Identify which cell holds the provided text, then report its [x, y] central coordinate. 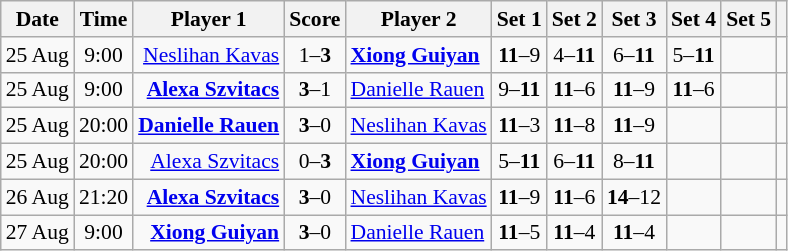
Player 1 [208, 19]
11–5 [520, 233]
Date [38, 19]
3–1 [314, 90]
8–11 [634, 162]
Time [104, 19]
Set 5 [748, 19]
1–3 [314, 55]
Player 2 [418, 19]
0–3 [314, 162]
9–11 [520, 90]
27 Aug [38, 233]
Set 4 [694, 19]
11–3 [520, 126]
Score [314, 19]
14–12 [634, 197]
21:20 [104, 197]
Set 1 [520, 19]
26 Aug [38, 197]
11–8 [574, 126]
Set 2 [574, 19]
Set 3 [634, 19]
4–11 [574, 55]
